Output the (x, y) coordinate of the center of the cell containing the given text.  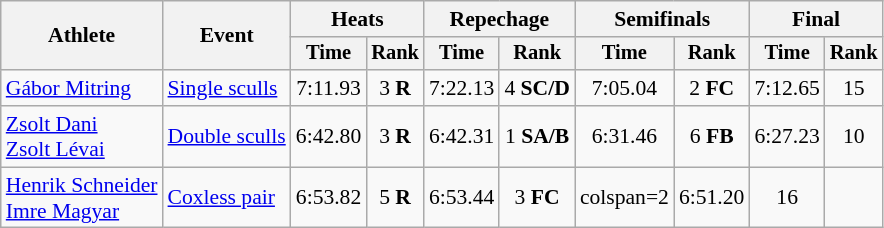
7:05.04 (624, 88)
Semifinals (662, 19)
15 (854, 88)
2 FC (712, 88)
6:53.44 (462, 198)
6:42.31 (462, 136)
7:22.13 (462, 88)
Event (227, 36)
Athlete (82, 36)
Double sculls (227, 136)
6 FB (712, 136)
6:31.46 (624, 136)
Zsolt DaniZsolt Lévai (82, 136)
6:27.23 (786, 136)
6:42.80 (328, 136)
Single sculls (227, 88)
3 FC (537, 198)
6:53.82 (328, 198)
Henrik SchneiderImre Magyar (82, 198)
16 (786, 198)
10 (854, 136)
Repechage (500, 19)
7:12.65 (786, 88)
7:11.93 (328, 88)
Heats (358, 19)
Coxless pair (227, 198)
4 SC/D (537, 88)
1 SA/B (537, 136)
Final (816, 19)
5 R (395, 198)
colspan=2 (624, 198)
6:51.20 (712, 198)
Gábor Mitring (82, 88)
